Scan for the cell matching the given text and deliver its [x, y] coordinate at center. 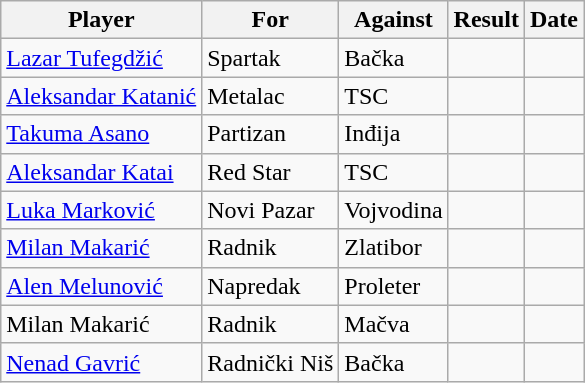
Alen Melunović [102, 286]
Proleter [394, 286]
Metalac [270, 96]
Partizan [270, 134]
Player [102, 20]
Radnički Niš [270, 362]
Inđija [394, 134]
Mačva [394, 324]
Novi Pazar [270, 210]
Zlatibor [394, 248]
Spartak [270, 58]
Against [394, 20]
Lazar Tufegdžić [102, 58]
Napredak [270, 286]
Result [486, 20]
Red Star [270, 172]
Date [554, 20]
Takuma Asano [102, 134]
For [270, 20]
Nenad Gavrić [102, 362]
Aleksandar Katanić [102, 96]
Vojvodina [394, 210]
Aleksandar Katai [102, 172]
Luka Marković [102, 210]
